Return [x, y] of the center of cell containing provided text 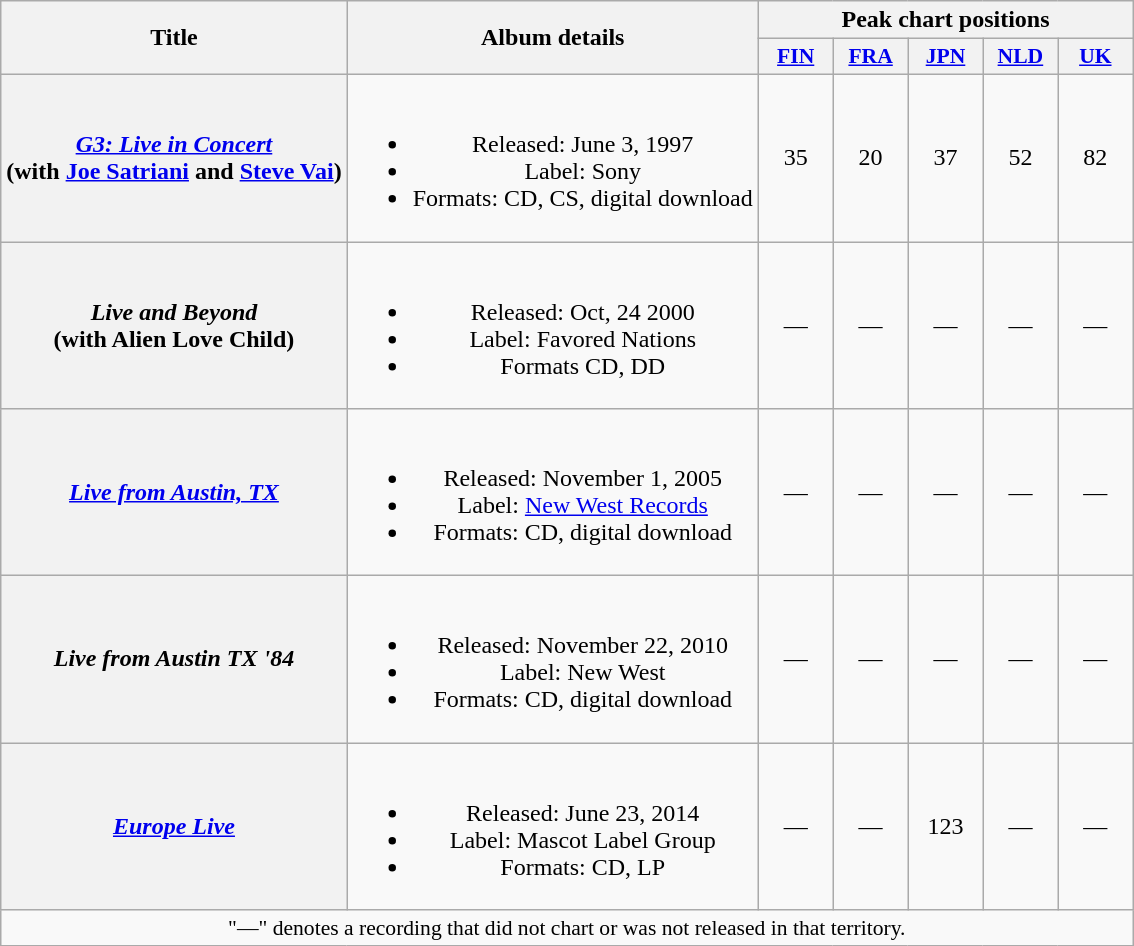
"—" denotes a recording that did not chart or was not released in that territory. [567, 928]
82 [1096, 158]
Released: June 3, 1997Label: SonyFormats: CD, CS, digital download [552, 158]
G3: Live in Concert(with Joe Satriani and Steve Vai) [174, 158]
Live from Austin, TX [174, 492]
Live from Austin TX '84 [174, 660]
20 [870, 158]
Released: November 1, 2005 Label: New West RecordsFormats: CD, digital download [552, 492]
Live and Beyond (with Alien Love Child) [174, 326]
35 [796, 158]
123 [946, 826]
JPN [946, 57]
Released: November 22, 2010Label: New WestFormats: CD, digital download [552, 660]
Released: Oct, 24 2000Label: Favored NationsFormats CD, DD [552, 326]
Europe Live [174, 826]
52 [1020, 158]
FRA [870, 57]
Album details [552, 38]
Title [174, 38]
FIN [796, 57]
Released: June 23, 2014Label: Mascot Label GroupFormats: CD, LP [552, 826]
37 [946, 158]
UK [1096, 57]
NLD [1020, 57]
Peak chart positions [946, 20]
